Determine the [X, Y] coordinate at the center of the cell enclosing the given text.  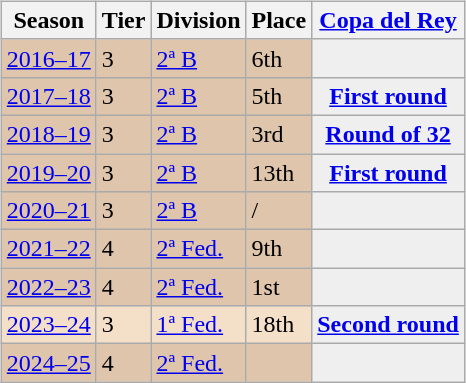
6th [279, 58]
2020–21 [48, 211]
2016–17 [48, 58]
13th [279, 173]
2022–23 [48, 287]
1st [279, 287]
1ª Fed. [198, 325]
Copa del Rey [388, 20]
18th [279, 325]
2021–22 [48, 249]
2017–18 [48, 96]
Round of 32 [388, 134]
2018–19 [48, 134]
Second round [388, 325]
2023–24 [48, 325]
Tier [124, 20]
3rd [279, 134]
2024–25 [48, 363]
Season [48, 20]
/ [279, 211]
Division [198, 20]
2019–20 [48, 173]
9th [279, 249]
Place [279, 20]
5th [279, 96]
